Scan for the cell matching the given text and deliver its (x, y) coordinate at center. 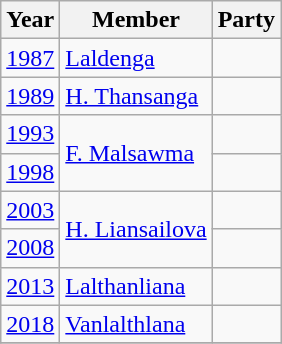
Member (136, 20)
2008 (30, 248)
1987 (30, 58)
Laldenga (136, 58)
F. Malsawma (136, 153)
Lalthanliana (136, 286)
1993 (30, 134)
Year (30, 20)
Party (246, 20)
Vanlalthlana (136, 324)
2013 (30, 286)
2018 (30, 324)
1998 (30, 172)
2003 (30, 210)
1989 (30, 96)
H. Thansanga (136, 96)
H. Liansailova (136, 229)
